Return (X, Y) of the center of cell containing provided text 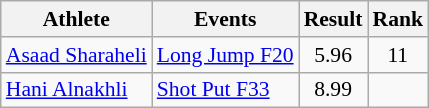
8.99 (334, 90)
Hani Alnakhli (76, 90)
Rank (398, 19)
5.96 (334, 55)
Result (334, 19)
Long Jump F20 (226, 55)
Asaad Sharaheli (76, 55)
11 (398, 55)
Shot Put F33 (226, 90)
Events (226, 19)
Athlete (76, 19)
